Output the [x, y] coordinate of the center of the cell containing the given text.  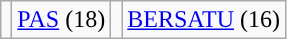
PAS (18) [62, 20]
BERSATU (16) [204, 20]
